Find where the given text appears and provide that cell's center as (x, y) coordinate. 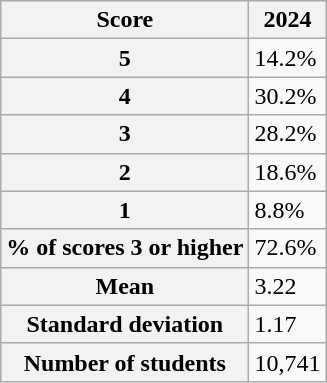
72.6% (288, 248)
Score (125, 20)
Standard deviation (125, 324)
10,741 (288, 362)
18.6% (288, 172)
1.17 (288, 324)
4 (125, 96)
14.2% (288, 58)
Number of students (125, 362)
2024 (288, 20)
8.8% (288, 210)
2 (125, 172)
3.22 (288, 286)
% of scores 3 or higher (125, 248)
3 (125, 134)
30.2% (288, 96)
5 (125, 58)
1 (125, 210)
28.2% (288, 134)
Mean (125, 286)
